Search for the cell housing the specified text and yield its [X, Y] center coordinate. 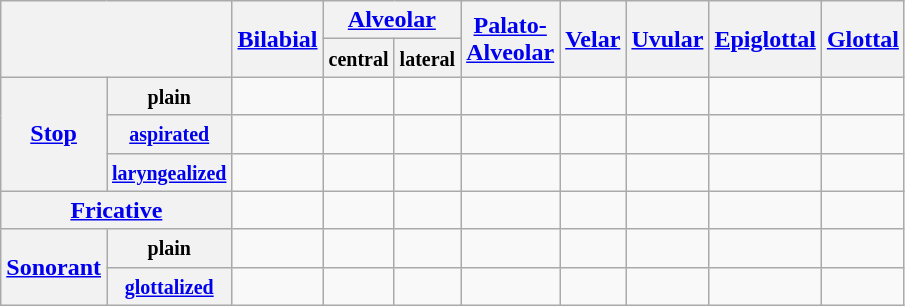
Fricative [116, 210]
Alveolar [392, 20]
laryngealized [168, 172]
aspirated [168, 134]
Bilabial [278, 39]
Epiglottal [765, 39]
Glottal [862, 39]
Stop [54, 134]
Sonorant [54, 267]
Velar [593, 39]
central [358, 58]
glottalized [168, 286]
Uvular [668, 39]
lateral [428, 58]
Palato-Alveolar [510, 39]
